Pinpoint the cell where the given text exists, returning its [x, y] midpoint coordinate. 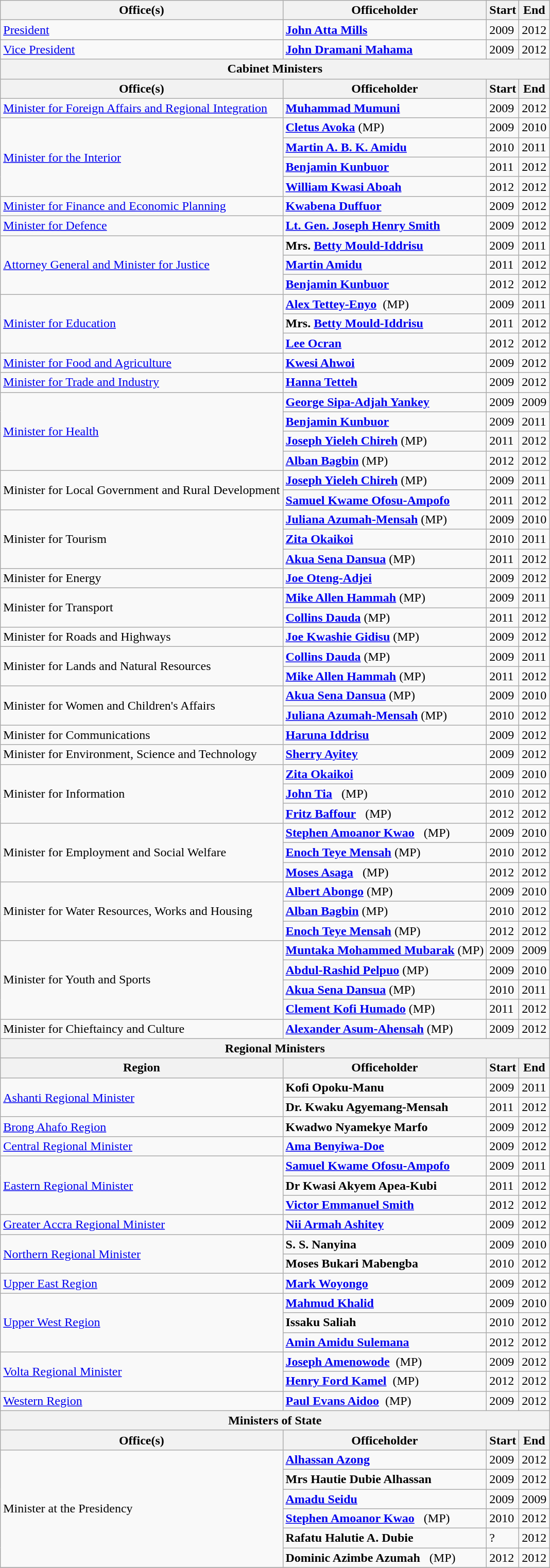
Paul Evans Aidoo (MP) [385, 1401]
Minister for Youth and Sports [142, 980]
Minister for Women and Children's Affairs [142, 706]
Joe Oteng-Adjei [385, 578]
Minister at the Presidency [142, 1508]
Abdul-Rashid Pelpuo (MP) [385, 970]
Lee Ocran [385, 343]
Minister for Communications [142, 735]
Western Region [142, 1401]
Moses Bukari Mabengba [385, 1264]
John Dramani Mahama [385, 49]
Dr Kwasi Akyem Apea-Kubi [385, 1185]
Cletus Avoka (MP) [385, 128]
Minister for Transport [142, 608]
Mahmud Khalid [385, 1303]
Upper East Region [142, 1283]
Minister for Defence [142, 225]
Henry Ford Kamel (MP) [385, 1381]
Minister for Trade and Industry [142, 382]
Haruna Iddrisu [385, 735]
Kwabena Duffuor [385, 206]
Volta Regional Minister [142, 1371]
Brong Ahafo Region [142, 1126]
President [142, 30]
Minister for Employment and Social Welfare [142, 852]
? [503, 1538]
Rafatu Halutie A. Dubie [385, 1538]
Joe Kwashie Gidisu (MP) [385, 637]
Issaku Saliah [385, 1323]
Alhassan Azong [385, 1459]
Clement Kofi Humado (MP) [385, 1009]
Alexander Asum-Ahensah (MP) [385, 1029]
Amadu Seidu [385, 1499]
Ashanti Regional Minister [142, 1097]
Muntaka Mohammed Mubarak (MP) [385, 950]
Amin Amidu Sulemana [385, 1342]
Minister for Information [142, 794]
Martin Amidu [385, 265]
Muhammad Mumuni [385, 108]
Upper West Region [142, 1323]
Lt. Gen. Joseph Henry Smith [385, 225]
Minister for Finance and Economic Planning [142, 206]
Ministers of State [275, 1420]
Minister for Chieftaincy and Culture [142, 1029]
Minister for Lands and Natural Resources [142, 666]
Martin A. B. K. Amidu [385, 147]
Cabinet Ministers [275, 69]
Minister for Water Resources, Works and Housing [142, 911]
Minister for Education [142, 324]
William Kwasi Aboah [385, 186]
Region [142, 1068]
Hanna Tetteh [385, 382]
Central Regional Minister [142, 1146]
Mrs Hautie Dubie Alhassan [385, 1479]
Minister for Food and Agriculture [142, 363]
Kofi Opoku-Manu [385, 1087]
Kwadwo Nyamekye Marfo [385, 1126]
Eastern Regional Minister [142, 1185]
Minister for Health [142, 431]
Mark Woyongo [385, 1283]
Vice President [142, 49]
Victor Emmanuel Smith [385, 1205]
Minister for Tourism [142, 539]
Minister for Energy [142, 578]
George Sipa-Adjah Yankey [385, 402]
Attorney General and Minister for Justice [142, 265]
Minister for Environment, Science and Technology [142, 754]
Albert Abongo (MP) [385, 892]
S. S. Nanyina [385, 1244]
Minister for Roads and Highways [142, 637]
John Atta Mills [385, 30]
Ama Benyiwa-Doe [385, 1146]
Minister for Local Government and Rural Development [142, 490]
Kwesi Ahwoi [385, 363]
Greater Accra Regional Minister [142, 1225]
Minister for Foreign Affairs and Regional Integration [142, 108]
Fritz Baffour (MP) [385, 813]
Northern Regional Minister [142, 1254]
Alex Tettey-Enyo (MP) [385, 304]
Dominic Azimbe Azumah (MP) [385, 1558]
Sherry Ayitey [385, 754]
John Tia (MP) [385, 794]
Joseph Amenowode (MP) [385, 1362]
Nii Armah Ashitey [385, 1225]
Dr. Kwaku Agyemang-Mensah [385, 1107]
Moses Asaga (MP) [385, 872]
Minister for the Interior [142, 157]
Regional Ministers [275, 1048]
